Identify which cell holds the provided text, then report its (X, Y) central coordinate. 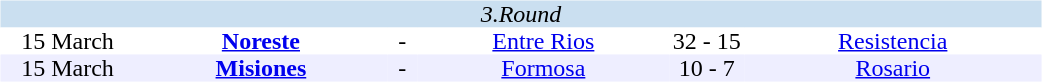
Resistencia (892, 42)
Entre Rios (544, 42)
Formosa (544, 68)
3.Round (520, 14)
Rosario (892, 68)
Misiones (262, 68)
Noreste (262, 42)
32 - 15 (707, 42)
10 - 7 (707, 68)
